Return (X, Y) of the center of cell containing provided text 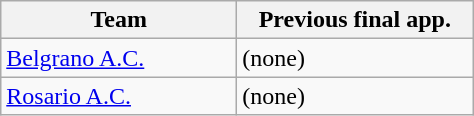
Team (119, 20)
Rosario A.C. (119, 96)
Belgrano A.C. (119, 58)
Previous final app. (355, 20)
